Return (x, y) of the center of cell containing provided text 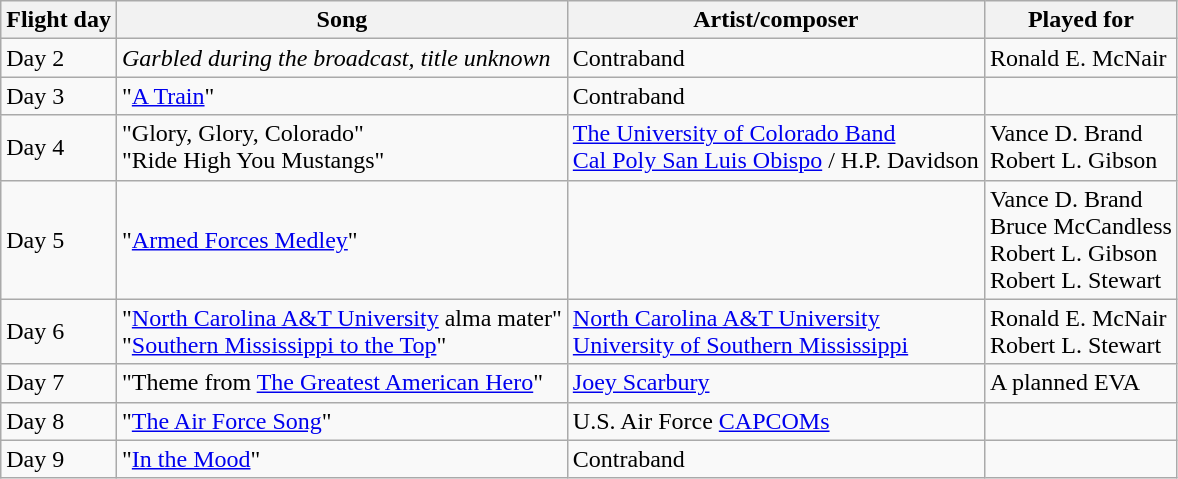
Vance D. BrandBruce McCandlessRobert L. GibsonRobert L. Stewart (1080, 240)
Garbled during the broadcast, title unknown (342, 58)
Flight day (59, 20)
Day 3 (59, 96)
Song (342, 20)
Ronald E. McNair (1080, 58)
Day 8 (59, 421)
"North Carolina A&T University alma mater""Southern Mississippi to the Top" (342, 332)
Played for (1080, 20)
Vance D. BrandRobert L. Gibson (1080, 148)
Day 6 (59, 332)
Ronald E. McNairRobert L. Stewart (1080, 332)
The University of Colorado BandCal Poly San Luis Obispo / H.P. Davidson (776, 148)
Day 7 (59, 383)
"Theme from The Greatest American Hero" (342, 383)
"The Air Force Song" (342, 421)
North Carolina A&T UniversityUniversity of Southern Mississippi (776, 332)
A planned EVA (1080, 383)
Joey Scarbury (776, 383)
Day 9 (59, 459)
"A Train" (342, 96)
"In the Mood" (342, 459)
U.S. Air Force CAPCOMs (776, 421)
Day 4 (59, 148)
"Armed Forces Medley" (342, 240)
Day 5 (59, 240)
Artist/composer (776, 20)
Day 2 (59, 58)
"Glory, Glory, Colorado""Ride High You Mustangs" (342, 148)
